Determine the [x, y] coordinate at the center of the cell enclosing the given text.  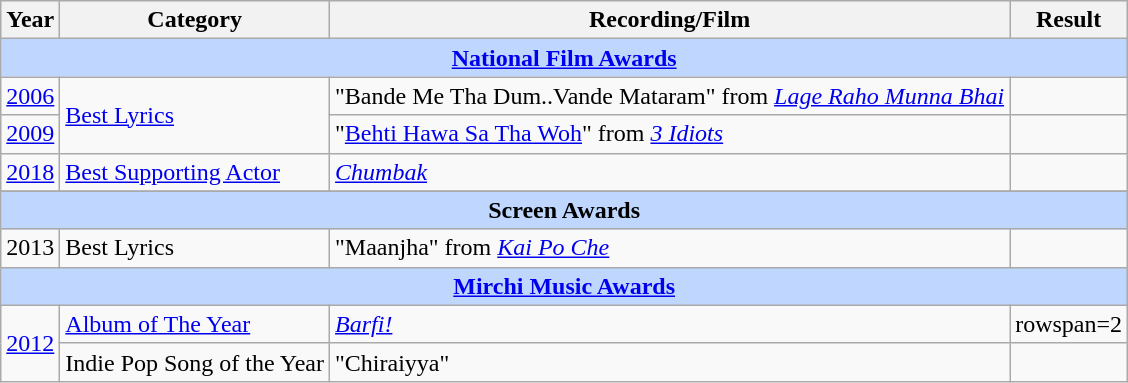
"Maanjha" from Kai Po Che [670, 248]
Mirchi Music Awards [564, 286]
Best Supporting Actor [195, 172]
Recording/Film [670, 20]
Year [30, 20]
2018 [30, 172]
2009 [30, 134]
2006 [30, 96]
"Chiraiyya" [670, 362]
"Bande Me Tha Dum..Vande Mataram" from Lage Raho Munna Bhai [670, 96]
Screen Awards [564, 210]
"Behti Hawa Sa Tha Woh" from 3 Idiots [670, 134]
2013 [30, 248]
2012 [30, 343]
Result [1069, 20]
Chumbak [670, 172]
Indie Pop Song of the Year [195, 362]
Album of The Year [195, 324]
National Film Awards [564, 58]
rowspan=2 [1069, 324]
Barfi! [670, 324]
Category [195, 20]
